Return (x, y) of the center of cell containing provided text 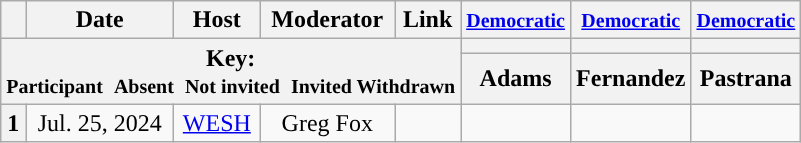
Host (217, 20)
Moderator (327, 20)
Link (427, 20)
Pastrana (746, 78)
Key: Participant Absent Not invited Invited Withdrawn (231, 72)
Greg Fox (327, 123)
Date (100, 20)
Fernandez (631, 78)
Adams (516, 78)
Jul. 25, 2024 (100, 123)
1 (14, 123)
WESH (217, 123)
